Pinpoint the cell where the given text exists, returning its [x, y] midpoint coordinate. 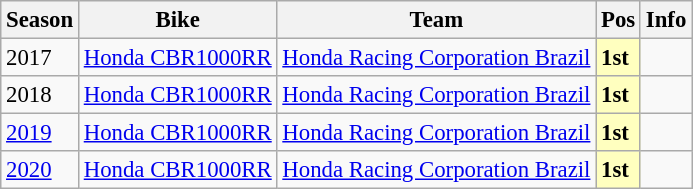
Bike [178, 20]
Info [666, 20]
2019 [40, 133]
Season [40, 20]
Pos [618, 20]
2018 [40, 95]
2020 [40, 170]
2017 [40, 58]
Team [436, 20]
